From the cell containing the given text, extract its center point as [x, y] coordinate. 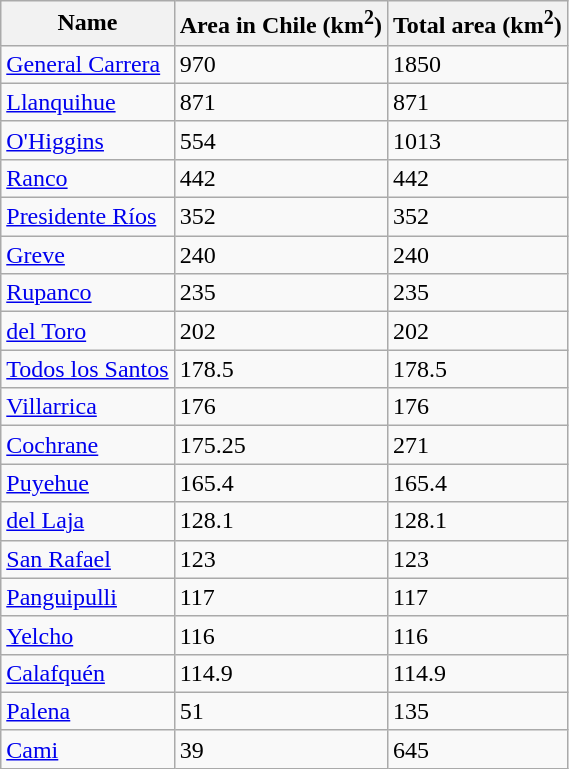
Name [88, 24]
General Carrera [88, 64]
Cochrane [88, 445]
51 [280, 711]
271 [477, 445]
Palena [88, 711]
Ranco [88, 178]
Villarrica [88, 407]
175.25 [280, 445]
Calafquén [88, 673]
135 [477, 711]
Todos los Santos [88, 369]
San Rafael [88, 559]
Rupanco [88, 293]
Panguipulli [88, 597]
1013 [477, 140]
Puyehue [88, 483]
Yelcho [88, 635]
del Toro [88, 331]
39 [280, 749]
Greve [88, 255]
Presidente Ríos [88, 217]
Cami [88, 749]
970 [280, 64]
645 [477, 749]
del Laja [88, 521]
O'Higgins [88, 140]
Area in Chile (km2) [280, 24]
554 [280, 140]
Llanquihue [88, 102]
Total area (km2) [477, 24]
1850 [477, 64]
